Search for the cell housing the specified text and yield its (x, y) center coordinate. 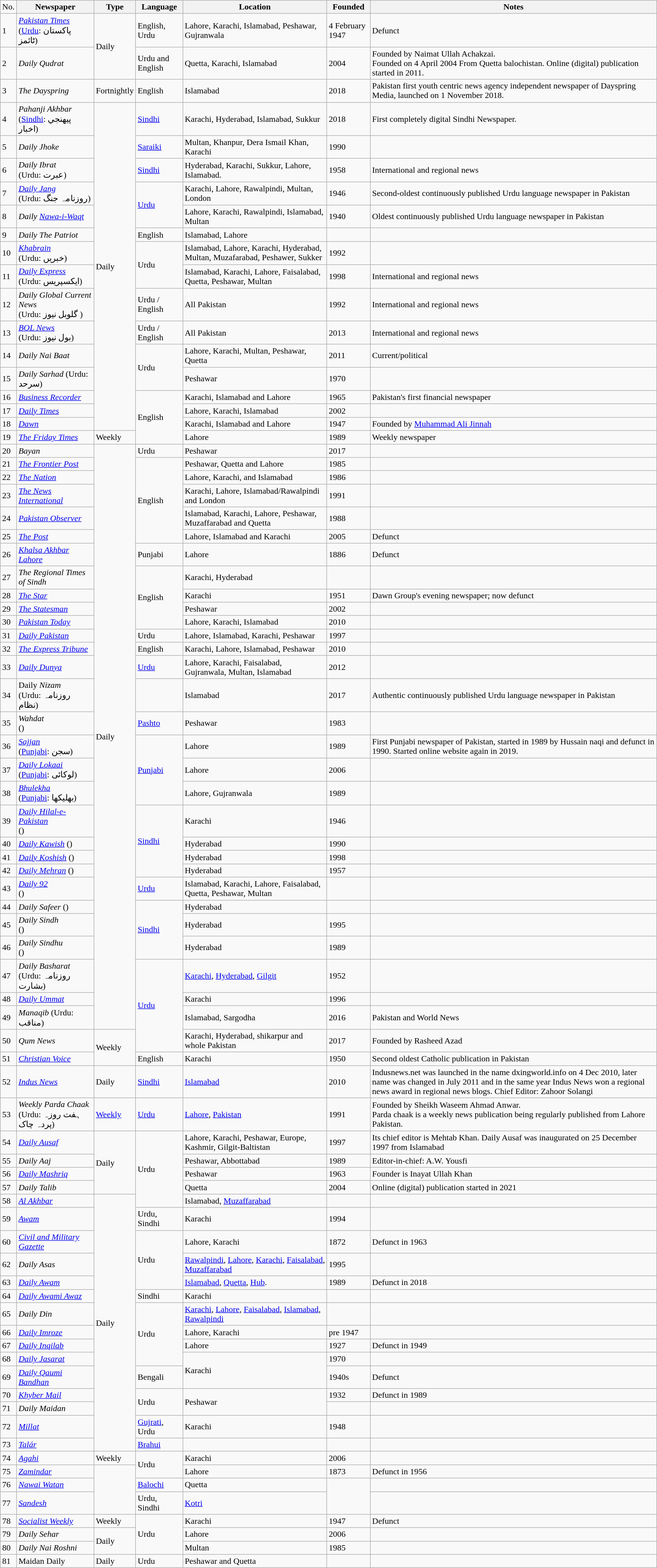
Daily Nai Roshni (55, 1548)
Authentic continuously published Urdu language newspaper in Pakistan (513, 695)
29 (8, 609)
73 (8, 1445)
Pahanji Akhbar(Sindhi: پيهنجي اخبار) (55, 119)
1952 (349, 976)
1940 (349, 216)
Daily Ausaf (55, 1142)
Daily Awami Awaz (55, 1296)
Bayan (55, 450)
The Regional Times of Sindh (55, 577)
Founded by Naimat Ullah Achakzai.Founded on 4 April 2004 From Quetta balochistan. Online (digital) publication started in 2011. (513, 63)
Islamabad, Lahore, Karachi, Hyderabad, Multan, Muzafarabad, Peshawer, Sukker (255, 253)
9 (8, 235)
Daily Express(Urdu: ایکسپریس) (55, 277)
52 (8, 1081)
Daily Ibrat(Urdu: عبرت) (55, 170)
Pakistan's first financial newspaper (513, 397)
1958 (349, 170)
Zamindar (55, 1471)
Oldest continuously published Urdu language newspaper in Pakistan (513, 216)
Daily Dunya (55, 667)
8 (8, 216)
Wahdat() (55, 723)
Lahore, Karachi, Peshawar, Europe, Kashmir, Gilgit-Baltistan (255, 1142)
Its chief editor is Mehtab Khan. Daily Ausaf was inaugurated on 25 December 1997 from Islamabad (513, 1142)
Khalsa Akhbar Lahore (55, 555)
Daily Nawa-i-Waqt (55, 216)
1950 (349, 1059)
51 (8, 1059)
Nawai Watan (55, 1485)
23 (8, 496)
15 (8, 379)
Talár (55, 1445)
Peshawar and Quetta (255, 1561)
Defunct in 2018 (513, 1283)
Lahore, Karachi, and Islamabad (255, 477)
Daily Awam (55, 1283)
43 (8, 888)
Daily Nai Baat (55, 356)
14 (8, 356)
Founded (349, 7)
69 (8, 1377)
Editor-in-chief: A.W. Yousfi (513, 1161)
Daily Maidan (55, 1409)
Founded by Muhammad Ali Jinnah (513, 424)
10 (8, 253)
Lahore, Karachi, Faisalabad, Gujranwala, Multan, Islamabad (255, 667)
3 (8, 91)
Defunct in 1963 (513, 1241)
57 (8, 1187)
Daily Global Current News(Urdu: گلوبل نیوز ) (55, 304)
5 (8, 147)
pre 1947 (349, 1332)
Daily The Patriot (55, 235)
Daily Times (55, 410)
Daily 92() (55, 888)
Urdu and English (159, 63)
Current/political (513, 356)
Al Akhbar (55, 1201)
Daily Nizam(Urdu: روزنامہ نظام) (55, 695)
Khabrain(Urdu: خبریں) (55, 253)
Lahore, Islamabad and Karachi (255, 536)
Balochi (159, 1485)
2011 (349, 356)
17 (8, 410)
19 (8, 437)
65 (8, 1314)
Pakistan and World News (513, 1017)
Bengali (159, 1377)
English, Urdu (159, 30)
Second-oldest continuously published Urdu language newspaper in Pakistan (513, 194)
42 (8, 870)
35 (8, 723)
Daily Din (55, 1314)
Weekly newspaper (513, 437)
Location (255, 7)
The Frontier Post (55, 464)
Karachi, Lahore, Islamabad, Peshawar (255, 649)
Daily Kawish () (55, 844)
1940s (349, 1377)
Awam (55, 1219)
The Post (55, 536)
56 (8, 1174)
Gujrati, Urdu (159, 1427)
Islamabad, Karachi, Lahore, Peshawar, Muzaffarabad and Quetta (255, 518)
Daily Pakistan (55, 635)
26 (8, 555)
Pakistan Observer (55, 518)
Pakistan Today (55, 622)
Hyderabad, Karachi, Sukkur, Lahore, Islamabad. (255, 170)
Peshawar, Quetta and Lahore (255, 464)
80 (8, 1548)
71 (8, 1409)
Daily Imroze (55, 1332)
Christian Voice (55, 1059)
Daily Jang(Urdu: روزنامہ جنگ) (55, 194)
1988 (349, 518)
6 (8, 170)
Daily Talib (55, 1187)
Founder is Inayat Ullah Khan (513, 1174)
Quetta, Karachi, Islamabad (255, 63)
Rawalpindi, Lahore, Karachi, Faisalabad, Muzaffarabad (255, 1265)
59 (8, 1219)
Multan (255, 1548)
2005 (349, 536)
2016 (349, 1017)
1994 (349, 1219)
21 (8, 464)
The Statesman (55, 609)
Daily Sehar (55, 1534)
18 (8, 424)
24 (8, 518)
Qum News (55, 1041)
44 (8, 907)
Civil and Military Gazette (55, 1241)
46 (8, 948)
12 (8, 304)
Karachi, Hyderabad, shikarpur and whole Pakistan (255, 1041)
13 (8, 333)
47 (8, 976)
81 (8, 1561)
Daily Ummat (55, 999)
27 (8, 577)
63 (8, 1283)
The Star (55, 595)
Bhulekha(Punjabi: بھلیکھا) (55, 793)
49 (8, 1017)
Daily Mashriq (55, 1174)
74 (8, 1458)
Lahore, Gujranwala (255, 793)
1986 (349, 477)
55 (8, 1161)
Islamabad, Muzaffarabad (255, 1201)
1983 (349, 723)
Manaqib (Urdu: مناقب) (55, 1017)
Daily Lokaai(Punjabi: لوکائی) (55, 770)
Daily Inqilab (55, 1345)
2 (8, 63)
Brahui (159, 1445)
33 (8, 667)
Lahore, Karachi, Multan, Peshawar, Quetta (255, 356)
Karachi, Lahore, Faisalabad, Islamabad, Rawalpindi (255, 1314)
Peshawar, Abbottabad (255, 1161)
Indus News (55, 1081)
22 (8, 477)
First Punjabi newspaper of Pakistan, started in 1989 by Hussain naqi and defunct in 1990. Started online website again in 2019. (513, 746)
Pashto (159, 723)
1927 (349, 1345)
Islamabad, Quetta, Hub. (255, 1283)
Daily Asas (55, 1265)
Sajjan(Punjabi: سجن) (55, 746)
67 (8, 1345)
Socialist Weekly (55, 1521)
1996 (349, 999)
1948 (349, 1427)
38 (8, 793)
1 (8, 30)
40 (8, 844)
7 (8, 194)
Second oldest Catholic publication in Pakistan (513, 1059)
No. (8, 7)
Daily Basharat (Urdu: روزنامہ بشارت) (55, 976)
Daily Aaj (55, 1161)
Karachi, Hyderabad, Islamabad, Sukkur (255, 119)
Online (digital) publication started in 2021 (513, 1187)
1886 (349, 555)
58 (8, 1201)
41 (8, 857)
34 (8, 695)
1951 (349, 595)
1965 (349, 397)
Defunct in 1949 (513, 1345)
4 February 1947 (349, 30)
The Friday Times (55, 437)
Notes (513, 7)
First completely digital Sindhi Newspaper. (513, 119)
1873 (349, 1471)
The Express Tribune (55, 649)
Founded by Rasheed Azad (513, 1041)
Language (159, 7)
Daily Sarhad (Urdu: سرحد) (55, 379)
1963 (349, 1174)
Fortnightly (115, 91)
25 (8, 536)
77 (8, 1503)
39 (8, 821)
4 (8, 119)
1932 (349, 1395)
Kotri (255, 1503)
Daily Koshish () (55, 857)
Karachi, Hyderabad, Gilgit (255, 976)
BOL News(Urdu: بول نیوز) (55, 333)
78 (8, 1521)
68 (8, 1359)
Business Recorder (55, 397)
48 (8, 999)
Saraiki (159, 147)
The Nation (55, 477)
Daily Jhoke (55, 147)
Pakistan first youth centric news agency independent newspaper of Dayspring Media, launched on 1 November 2018. (513, 91)
Type (115, 7)
32 (8, 649)
Daily Qaumi Bandhan (55, 1377)
76 (8, 1485)
79 (8, 1534)
Defunct in 1956 (513, 1471)
72 (8, 1427)
Newspaper (55, 7)
37 (8, 770)
36 (8, 746)
16 (8, 397)
Lahore, Islamabad, Karachi, Peshawar (255, 635)
64 (8, 1296)
Lahore, Karachi, Islamabad, Peshawar, Gujranwala (255, 30)
54 (8, 1142)
62 (8, 1265)
31 (8, 635)
The News International (55, 496)
Maidan Daily (55, 1561)
Weekly Parda Chaak(Urdu: ہفت روزہ پردہ چاک) (55, 1114)
1957 (349, 870)
Lahore, Pakistan (255, 1114)
Islamabad, Sargodha (255, 1017)
Daily Jasarat (55, 1359)
Founded by Sheikh Waseem Ahmad Anwar.Parda chaak is a weekly news publication being regularly published from Lahore Pakistan. (513, 1114)
Daily Sindh() (55, 925)
11 (8, 277)
Khyber Mail (55, 1395)
Karachi, Lahore, Islamabad/Rawalpindi and London (255, 496)
Karachi, Lahore, Rawalpindi, Multan, London (255, 194)
66 (8, 1332)
Multan, Khanpur, Dera Ismail Khan, Karachi (255, 147)
Daily Hilal-e-Pakistan() (55, 821)
Islamabad, Lahore (255, 235)
Daily Safeer () (55, 907)
70 (8, 1395)
Lahore, Karachi, Rawalpindi, Islamabad, Multan (255, 216)
60 (8, 1241)
1872 (349, 1241)
75 (8, 1471)
30 (8, 622)
20 (8, 450)
50 (8, 1041)
Dawn Group's evening newspaper; now defunct (513, 595)
Millat (55, 1427)
28 (8, 595)
The Dayspring (55, 91)
Karachi, Hyderabad (255, 577)
Dawn (55, 424)
Sandesh (55, 1503)
45 (8, 925)
Agahi (55, 1458)
2013 (349, 333)
Daily Sindhu() (55, 948)
Daily Mehran () (55, 870)
53 (8, 1114)
Daily Qudrat (55, 63)
Defunct in 1989 (513, 1395)
Pakistan Times(Urdu: پاکستان ٹائمز) (55, 30)
2012 (349, 667)
